Return [x, y] of the center of cell containing provided text 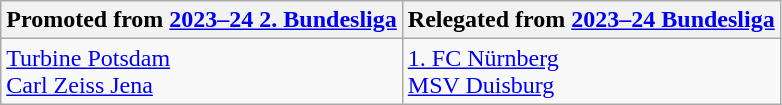
Promoted from 2023–24 2. Bundesliga [202, 20]
Turbine PotsdamCarl Zeiss Jena [202, 72]
1. FC NürnbergMSV Duisburg [591, 72]
Relegated from 2023–24 Bundesliga [591, 20]
